From the cell containing the given text, extract its center point as [X, Y] coordinate. 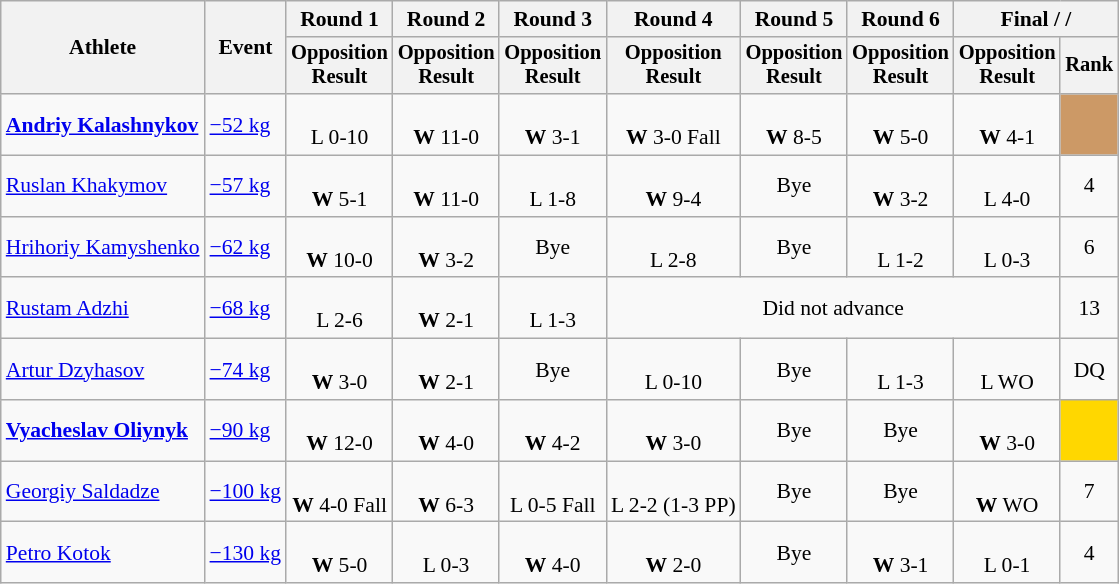
−74 kg [246, 370]
L 2-8 [674, 248]
L WO [1008, 370]
L 0-1 [1008, 552]
13 [1089, 308]
W 5-1 [340, 186]
Athlete [103, 48]
W 9-4 [674, 186]
Event [246, 48]
L 4-0 [1008, 186]
L 2-6 [340, 308]
W 6-3 [446, 492]
L 0-5 Fall [552, 492]
Round 1 [340, 19]
Round 2 [446, 19]
Round 5 [794, 19]
Vyacheslav Oliynyk [103, 430]
W 4-1 [1008, 124]
W 12-0 [340, 430]
Georgiy Saldadze [103, 492]
Artur Dzyhasov [103, 370]
Round 3 [552, 19]
Rank [1089, 66]
−62 kg [246, 248]
W 3-0 Fall [674, 124]
6 [1089, 248]
7 [1089, 492]
L 2-2 (1-3 PP) [674, 492]
Andriy Kalashnykov [103, 124]
Round 6 [900, 19]
Petro Kotok [103, 552]
−130 kg [246, 552]
W 4-2 [552, 430]
W 10-0 [340, 248]
W WO [1008, 492]
Final / / [1036, 19]
Ruslan Khakymov [103, 186]
Hrihoriy Kamyshenko [103, 248]
L 1-8 [552, 186]
Round 4 [674, 19]
Did not advance [833, 308]
−57 kg [246, 186]
W 2-0 [674, 552]
W 4-0 Fall [340, 492]
−100 kg [246, 492]
DQ [1089, 370]
L 1-2 [900, 248]
W 8-5 [794, 124]
−90 kg [246, 430]
−52 kg [246, 124]
Rustam Adzhi [103, 308]
−68 kg [246, 308]
